For the text-containing cell, return its midpoint in [X, Y] coordinate format. 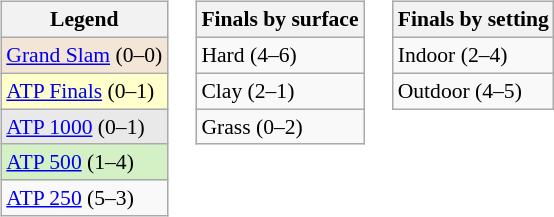
Grass (0–2) [280, 127]
Indoor (2–4) [474, 55]
Clay (2–1) [280, 91]
Finals by setting [474, 20]
Hard (4–6) [280, 55]
ATP 500 (1–4) [84, 162]
ATP 250 (5–3) [84, 198]
Finals by surface [280, 20]
ATP Finals (0–1) [84, 91]
Legend [84, 20]
Outdoor (4–5) [474, 91]
Grand Slam (0–0) [84, 55]
ATP 1000 (0–1) [84, 127]
